Pinpoint the cell where the given text exists, returning its [x, y] midpoint coordinate. 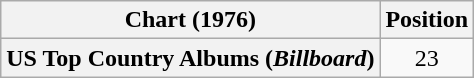
Position [427, 20]
Chart (1976) [190, 20]
23 [427, 58]
US Top Country Albums (Billboard) [190, 58]
